Return the [x, y] coordinate for the center point of the cell that contains the specified text.  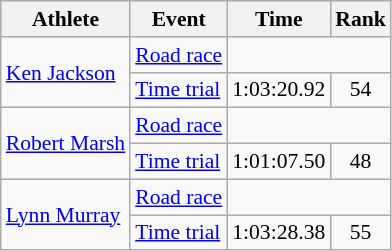
55 [360, 233]
54 [360, 90]
1:03:28.38 [278, 233]
Robert Marsh [66, 144]
Athlete [66, 19]
Event [178, 19]
Lynn Murray [66, 214]
48 [360, 162]
1:03:20.92 [278, 90]
Rank [360, 19]
1:01:07.50 [278, 162]
Time [278, 19]
Ken Jackson [66, 72]
